For the text-containing cell, return its midpoint in [X, Y] coordinate format. 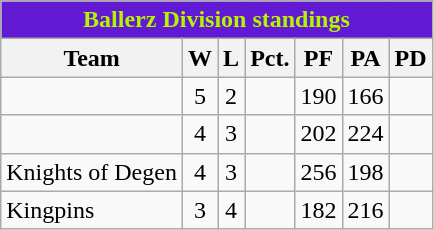
Pct. [270, 58]
Ballerz Division standings [216, 20]
2 [232, 96]
Knights of Degen [92, 172]
PF [318, 58]
PA [366, 58]
256 [318, 172]
L [232, 58]
190 [318, 96]
224 [366, 134]
166 [366, 96]
216 [366, 210]
202 [318, 134]
PD [410, 58]
5 [200, 96]
Kingpins [92, 210]
Team [92, 58]
W [200, 58]
198 [366, 172]
182 [318, 210]
